For the text-containing cell, return its midpoint in [X, Y] coordinate format. 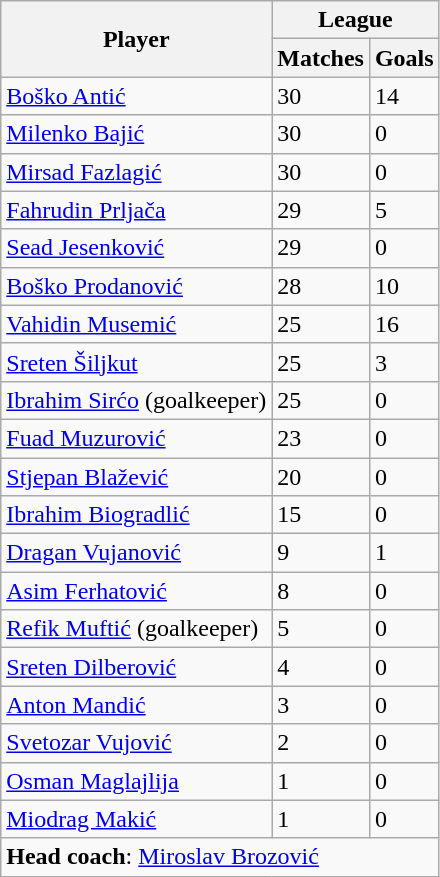
Miodrag Makić [136, 819]
Sreten Šiljkut [136, 362]
Sreten Dilberović [136, 667]
23 [321, 438]
9 [321, 553]
Fahrudin Prljača [136, 210]
Head coach: Miroslav Brozović [220, 857]
Anton Mandić [136, 705]
Ibrahim Sirćo (goalkeeper) [136, 400]
Milenko Bajić [136, 134]
Goals [404, 58]
16 [404, 324]
Osman Maglajlija [136, 781]
Refik Muftić (goalkeeper) [136, 629]
4 [321, 667]
Ibrahim Biogradlić [136, 515]
Player [136, 39]
Vahidin Musemić [136, 324]
15 [321, 515]
28 [321, 286]
Fuad Muzurović [136, 438]
Dragan Vujanović [136, 553]
Asim Ferhatović [136, 591]
Mirsad Fazlagić [136, 172]
League [356, 20]
Matches [321, 58]
Boško Antić [136, 96]
Stjepan Blažević [136, 477]
Boško Prodanović [136, 286]
10 [404, 286]
Sead Jesenković [136, 248]
Svetozar Vujović [136, 743]
8 [321, 591]
2 [321, 743]
20 [321, 477]
14 [404, 96]
